Return the (x, y) coordinate for the center point of the cell that contains the specified text.  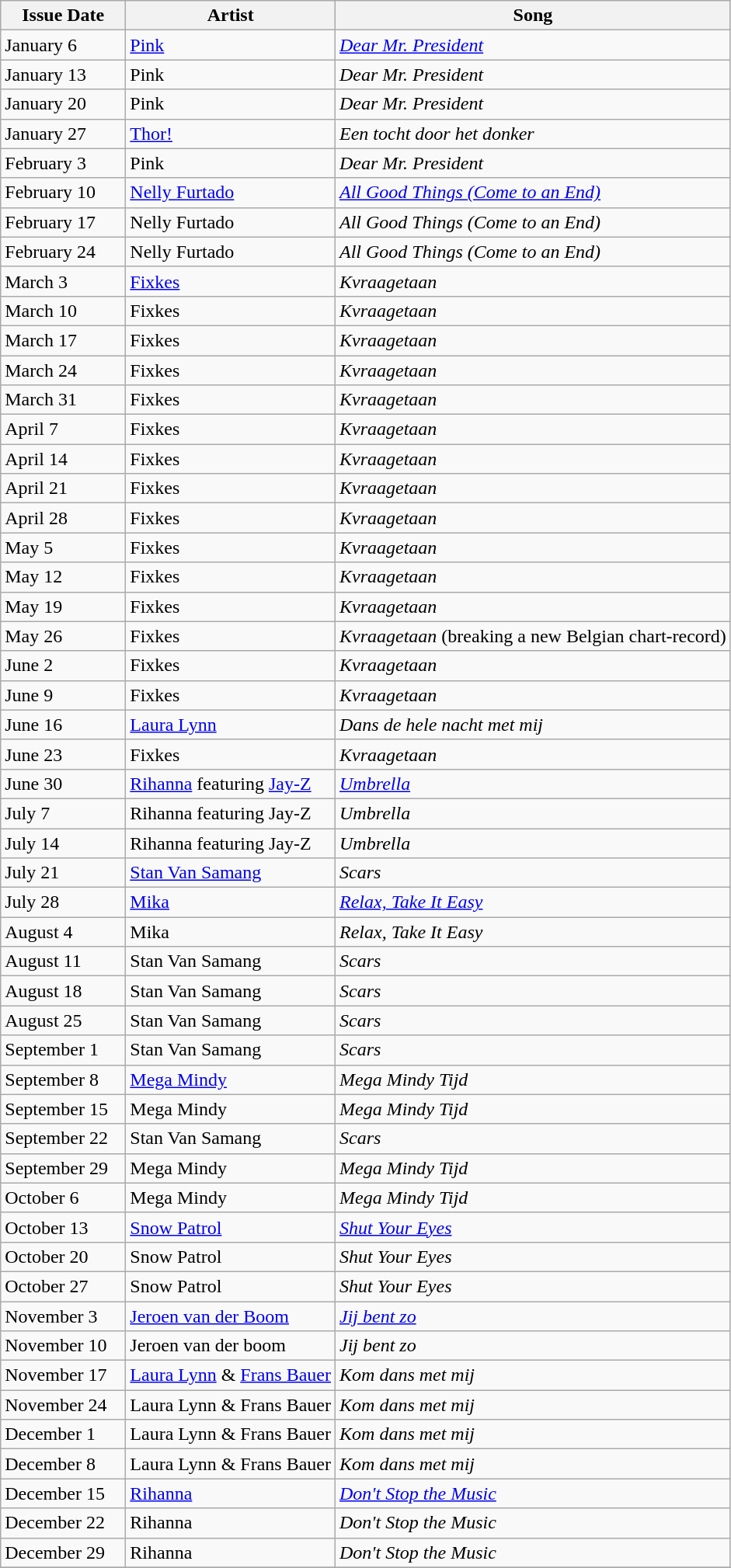
Dans de hele nacht met mij (533, 725)
November 3 (64, 1316)
December 22 (64, 1523)
May 19 (64, 607)
July 7 (64, 813)
January 6 (64, 45)
November 24 (64, 1405)
September 22 (64, 1139)
May 5 (64, 548)
February 17 (64, 222)
December 1 (64, 1434)
Song (533, 16)
May 12 (64, 577)
August 11 (64, 961)
April 7 (64, 429)
June 23 (64, 754)
January 27 (64, 134)
August 4 (64, 932)
March 17 (64, 340)
December 15 (64, 1493)
November 17 (64, 1375)
January 13 (64, 75)
April 21 (64, 488)
Thor! (231, 134)
Kvraagetaan (breaking a new Belgian chart-record) (533, 636)
July 28 (64, 902)
Jeroen van der Boom (231, 1316)
May 26 (64, 636)
December 8 (64, 1464)
April 28 (64, 518)
August 18 (64, 991)
October 13 (64, 1227)
September 1 (64, 1050)
December 29 (64, 1552)
August 25 (64, 1020)
April 14 (64, 459)
June 16 (64, 725)
June 2 (64, 666)
January 20 (64, 104)
February 10 (64, 193)
Jeroen van der boom (231, 1346)
July 14 (64, 843)
March 24 (64, 370)
June 30 (64, 784)
July 21 (64, 873)
November 10 (64, 1346)
October 6 (64, 1198)
March 31 (64, 400)
Artist (231, 16)
February 3 (64, 163)
March 3 (64, 281)
Issue Date (64, 16)
March 10 (64, 311)
June 9 (64, 695)
February 24 (64, 252)
October 27 (64, 1286)
September 8 (64, 1080)
October 20 (64, 1257)
September 15 (64, 1109)
September 29 (64, 1168)
Een tocht door het donker (533, 134)
Laura Lynn (231, 725)
